Locate the cell with the specified text and output its (X, Y) center coordinate. 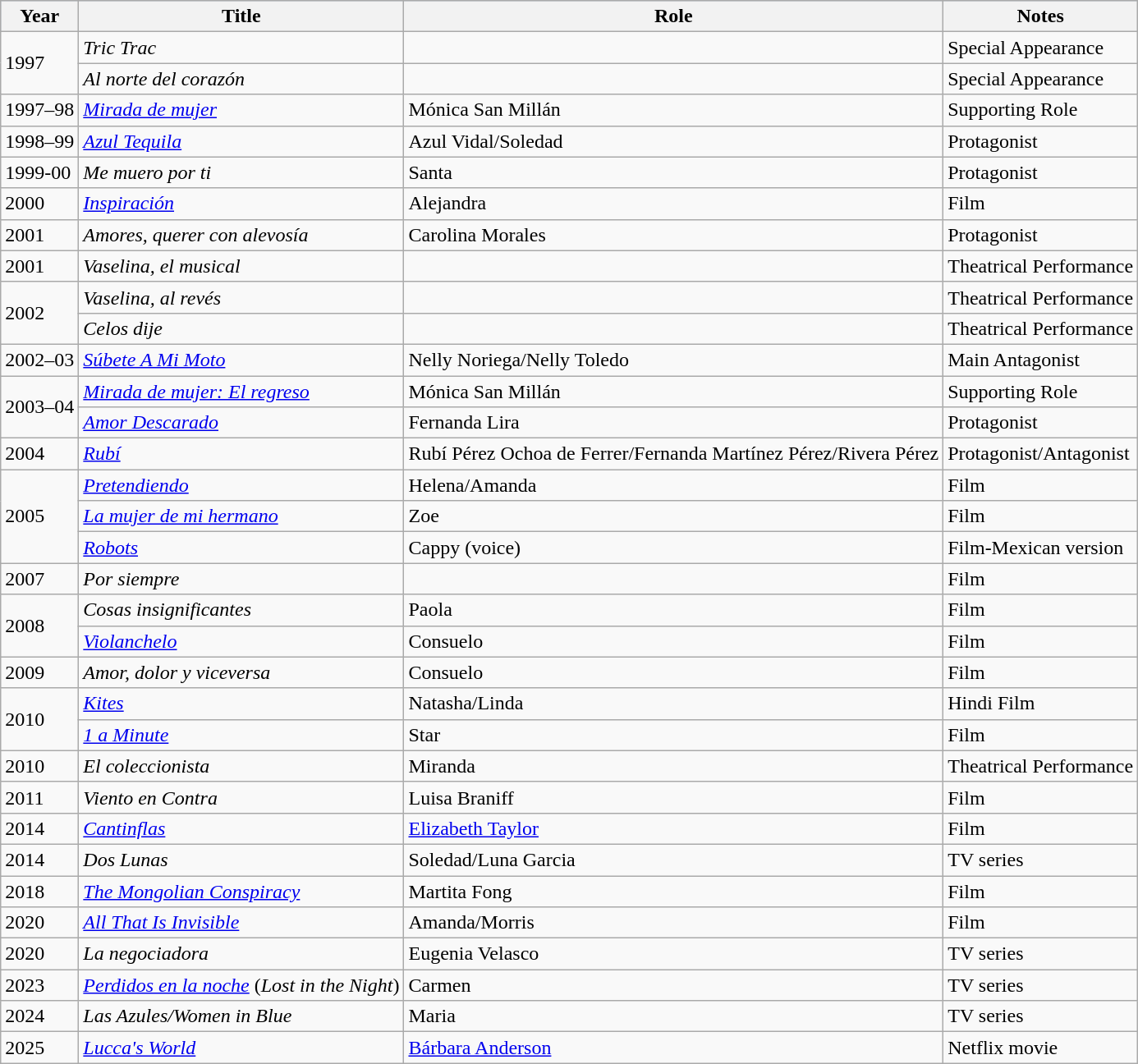
Inspiración (241, 204)
Las Azules/Women in Blue (241, 1016)
Elizabeth Taylor (673, 828)
2009 (39, 672)
Zoe (673, 516)
Azul Tequila (241, 141)
Nelly Noriega/Nelly Toledo (673, 360)
Carolina Morales (673, 235)
2023 (39, 985)
Dos Lunas (241, 860)
Cosas insignificantes (241, 610)
2003–04 (39, 407)
Miranda (673, 766)
Azul Vidal/Soledad (673, 141)
Cappy (voice) (673, 548)
Por siempre (241, 579)
2002 (39, 313)
Rubí (241, 454)
Pretendiendo (241, 485)
Paola (673, 610)
Protagonist/Antagonist (1041, 454)
Film-Mexican version (1041, 548)
Lucca's World (241, 1048)
Netflix movie (1041, 1048)
Robots (241, 548)
1998–99 (39, 141)
2024 (39, 1016)
Star (673, 735)
2002–03 (39, 360)
Al norte del corazón (241, 79)
2008 (39, 626)
Kites (241, 704)
Year (39, 16)
Natasha/Linda (673, 704)
La mujer de mi hermano (241, 516)
Me muero por ti (241, 172)
Viento en Contra (241, 797)
Carmen (673, 985)
2005 (39, 516)
2004 (39, 454)
Tric Trac (241, 48)
Hindi Film (1041, 704)
Santa (673, 172)
Helena/Amanda (673, 485)
All That Is Invisible (241, 923)
Main Antagonist (1041, 360)
2025 (39, 1048)
Title (241, 16)
Notes (1041, 16)
Martita Fong (673, 891)
Amor, dolor y viceversa (241, 672)
Vaselina, al revés (241, 297)
The Mongolian Conspiracy (241, 891)
Soledad/Luna Garcia (673, 860)
1997 (39, 63)
Maria (673, 1016)
Role (673, 16)
2000 (39, 204)
Mirada de mujer (241, 110)
El coleccionista (241, 766)
1999-00 (39, 172)
1 a Minute (241, 735)
Súbete A Mi Moto (241, 360)
Cantinflas (241, 828)
2007 (39, 579)
Amores, querer con alevosía (241, 235)
Eugenia Velasco (673, 954)
2011 (39, 797)
Fernanda Lira (673, 423)
Violanchelo (241, 641)
La negociadora (241, 954)
1997–98 (39, 110)
Alejandra (673, 204)
Bárbara Anderson (673, 1048)
Vaselina, el musical (241, 266)
Perdidos en la noche (Lost in the Night) (241, 985)
Amor Descarado (241, 423)
2018 (39, 891)
Celos dije (241, 328)
Luisa Braniff (673, 797)
Rubí Pérez Ochoa de Ferrer/Fernanda Martínez Pérez/Rivera Pérez (673, 454)
Mirada de mujer: El regreso (241, 392)
Amanda/Morris (673, 923)
